Determine the (X, Y) coordinate at the center of the cell enclosing the given text.  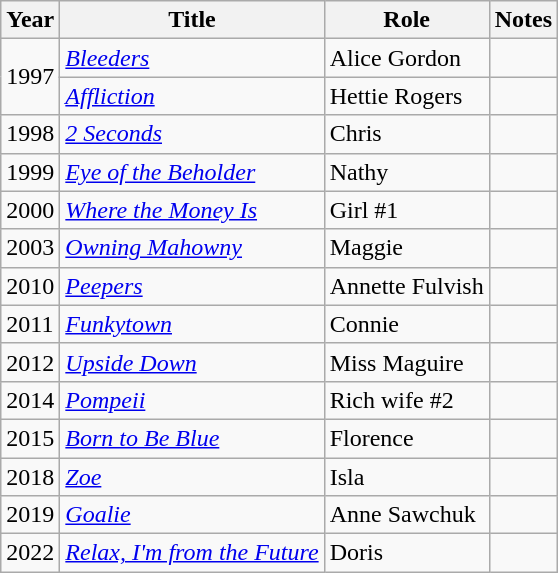
1998 (30, 134)
Goalie (192, 515)
Anne Sawchuk (406, 515)
Nathy (406, 172)
Title (192, 20)
Role (406, 20)
Miss Maguire (406, 362)
Born to Be Blue (192, 438)
Affliction (192, 96)
Rich wife #2 (406, 400)
Chris (406, 134)
Eye of the Beholder (192, 172)
Bleeders (192, 58)
2015 (30, 438)
Hettie Rogers (406, 96)
2010 (30, 286)
2019 (30, 515)
Alice Gordon (406, 58)
2000 (30, 210)
Owning Mahowny (192, 248)
Year (30, 20)
1999 (30, 172)
2022 (30, 553)
1997 (30, 77)
Upside Down (192, 362)
2012 (30, 362)
2 Seconds (192, 134)
Annette Fulvish (406, 286)
Pompeii (192, 400)
Maggie (406, 248)
Peepers (192, 286)
Florence (406, 438)
2014 (30, 400)
2018 (30, 477)
Doris (406, 553)
Relax, I'm from the Future (192, 553)
Girl #1 (406, 210)
Connie (406, 324)
Notes (523, 20)
Where the Money Is (192, 210)
2003 (30, 248)
2011 (30, 324)
Zoe (192, 477)
Isla (406, 477)
Funkytown (192, 324)
